Find where the given text appears and provide that cell's center as (X, Y) coordinate. 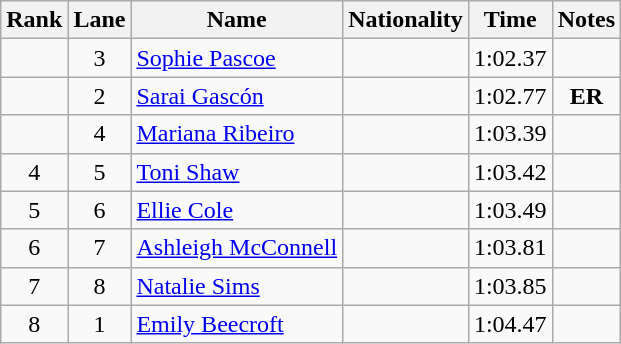
Ellie Cole (237, 210)
Nationality (406, 20)
Emily Beecroft (237, 324)
Mariana Ribeiro (237, 134)
ER (586, 96)
Rank (34, 20)
1:03.49 (510, 210)
1:03.81 (510, 248)
Lane (100, 20)
Natalie Sims (237, 286)
Ashleigh McConnell (237, 248)
Notes (586, 20)
2 (100, 96)
1 (100, 324)
1:03.42 (510, 172)
Time (510, 20)
1:02.77 (510, 96)
1:02.37 (510, 58)
3 (100, 58)
Toni Shaw (237, 172)
1:04.47 (510, 324)
1:03.85 (510, 286)
1:03.39 (510, 134)
Sarai Gascón (237, 96)
Sophie Pascoe (237, 58)
Name (237, 20)
